Identify which cell holds the provided text, then report its (x, y) central coordinate. 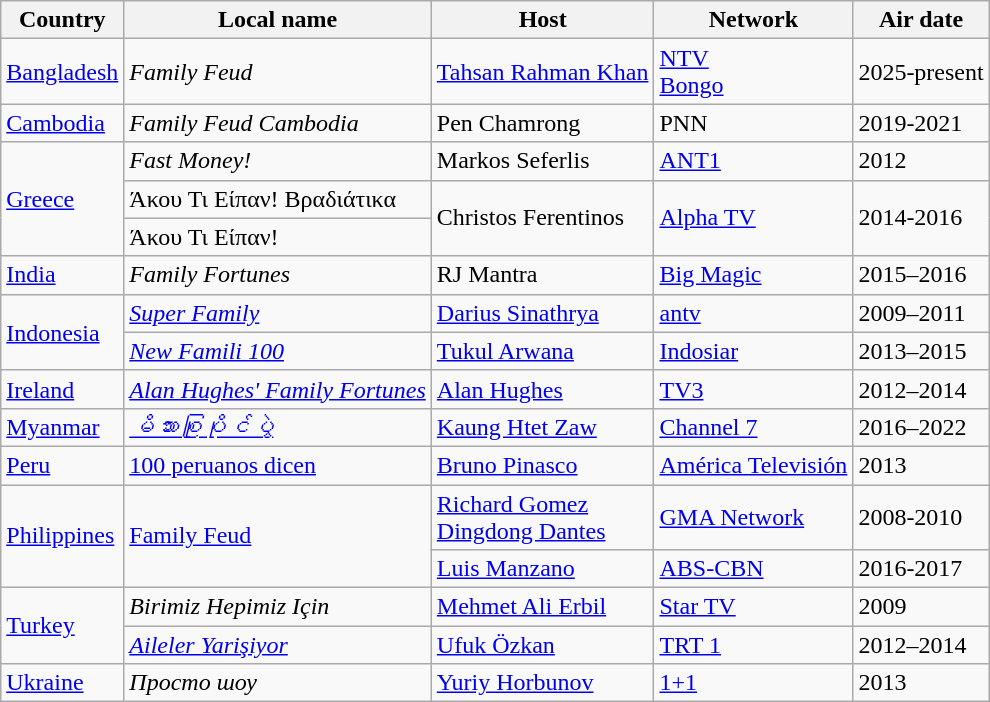
100 peruanos dicen (278, 465)
2013–2015 (921, 351)
Peru (62, 465)
India (62, 275)
RJ Mantra (542, 275)
ANT1 (754, 161)
Network (754, 20)
Big Magic (754, 275)
Country (62, 20)
Darius Sinathrya (542, 313)
Bangladesh (62, 72)
1+1 (754, 683)
Indosiar (754, 351)
TRT 1 (754, 645)
Christos Ferentinos (542, 218)
América Televisión (754, 465)
Luis Manzano (542, 569)
Host (542, 20)
New Famili 100 (278, 351)
antv (754, 313)
Star TV (754, 607)
Air date (921, 20)
2016–2022 (921, 427)
Family Feud Cambodia (278, 123)
PNN (754, 123)
Cambodia (62, 123)
ABS-CBN (754, 569)
Άκου Τι Είπαν! Βραδιάτικα (278, 199)
NTVBongo (754, 72)
Mehmet Ali Erbil (542, 607)
Fast Money! (278, 161)
Alan Hughes (542, 389)
GMA Network (754, 516)
Channel 7 (754, 427)
Indonesia (62, 332)
Tahsan Rahman Khan (542, 72)
Alan Hughes' Family Fortunes (278, 389)
Myanmar (62, 427)
2014-2016 (921, 218)
2009 (921, 607)
Greece (62, 199)
2025-present (921, 72)
Markos Seferlis (542, 161)
Local name (278, 20)
TV3 (754, 389)
Tukul Arwana (542, 351)
Turkey (62, 626)
Ufuk Özkan (542, 645)
Bruno Pinasco (542, 465)
Super Family (278, 313)
2009–2011 (921, 313)
Family Fortunes (278, 275)
Richard GomezDingdong Dantes (542, 516)
Yuriy Horbunov (542, 683)
Ireland (62, 389)
2008-2010 (921, 516)
Aileler Yarişiyor (278, 645)
Ukraine (62, 683)
2016-2017 (921, 569)
2012 (921, 161)
Άκου Τι Είπαν! (278, 237)
2015–2016 (921, 275)
Birimiz Hepimiz Için (278, 607)
2019-2021 (921, 123)
မိသားစုပြိုင်ပွဲ (278, 427)
Philippines (62, 536)
Kaung Htet Zaw (542, 427)
Просто шоу (278, 683)
Alpha TV (754, 218)
Pen Chamrong (542, 123)
